Determine the (x, y) coordinate at the center of the cell enclosing the given text.  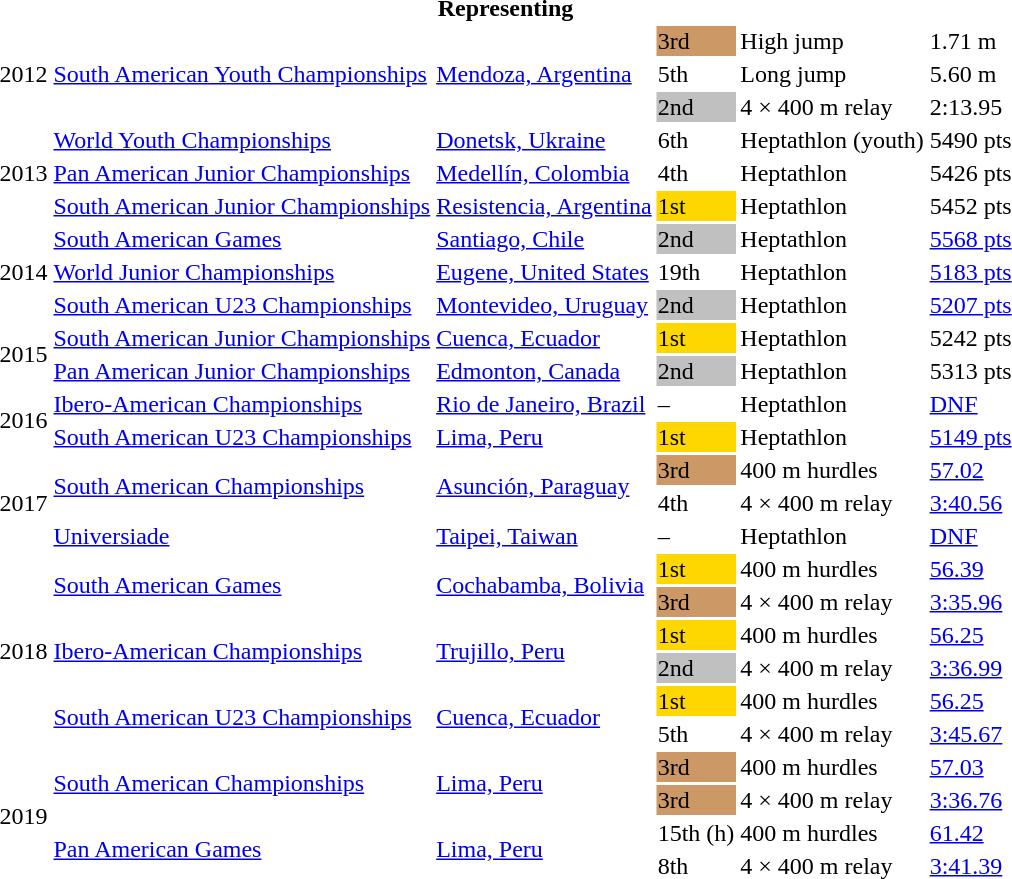
Universiade (242, 536)
South American Youth Championships (242, 74)
Medellín, Colombia (544, 173)
Eugene, United States (544, 272)
Mendoza, Argentina (544, 74)
Heptathlon (youth) (832, 140)
6th (696, 140)
World Junior Championships (242, 272)
Cochabamba, Bolivia (544, 586)
Montevideo, Uruguay (544, 305)
Santiago, Chile (544, 239)
19th (696, 272)
Trujillo, Peru (544, 652)
Rio de Janeiro, Brazil (544, 404)
High jump (832, 41)
Taipei, Taiwan (544, 536)
15th (h) (696, 833)
Resistencia, Argentina (544, 206)
Long jump (832, 74)
Asunción, Paraguay (544, 486)
Edmonton, Canada (544, 371)
World Youth Championships (242, 140)
Donetsk, Ukraine (544, 140)
